Return the [x, y] coordinate for the center point of the cell that contains the specified text.  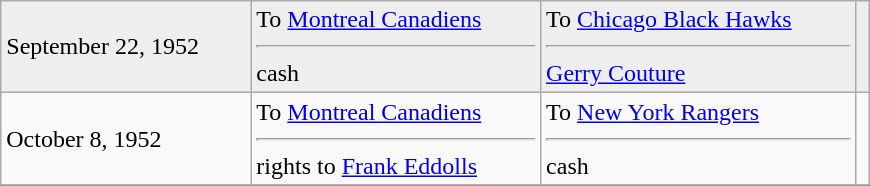
To New York Rangerscash [698, 139]
September 22, 1952 [126, 47]
October 8, 1952 [126, 139]
To Montreal Canadiensrights to Frank Eddolls [396, 139]
To Chicago Black HawksGerry Couture [698, 47]
To Montreal Canadienscash [396, 47]
